For the text-containing cell, return its midpoint in [X, Y] coordinate format. 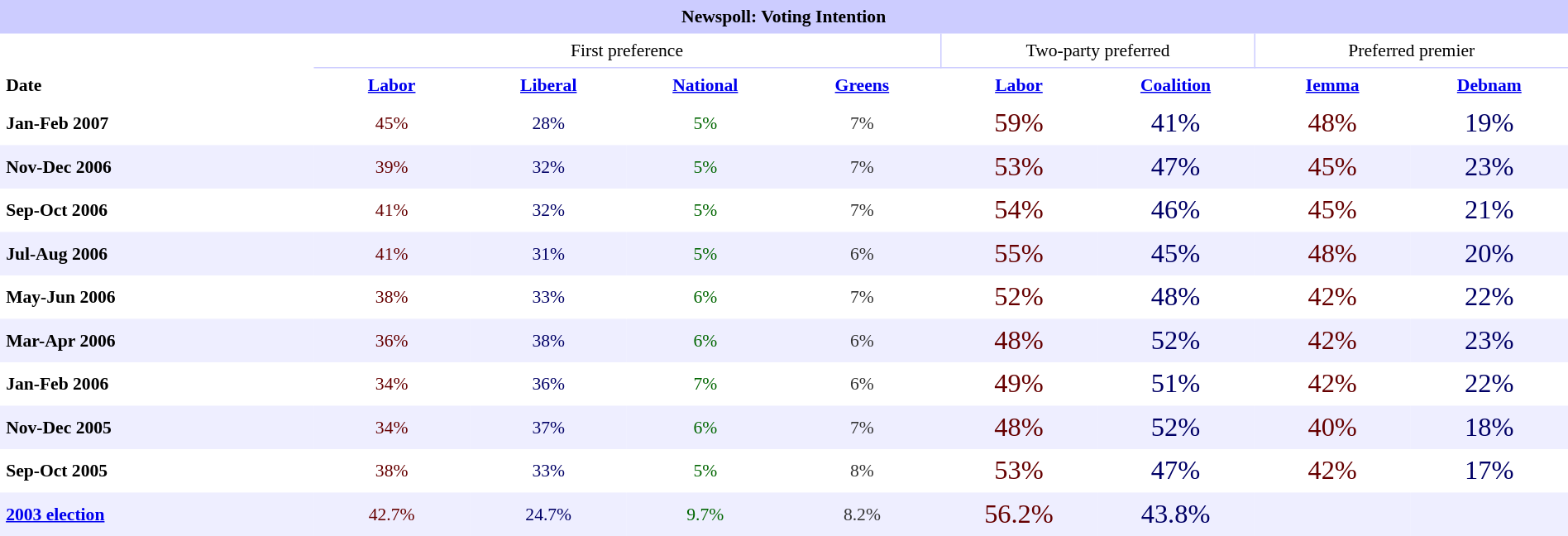
Coalition [1176, 84]
31% [548, 253]
Nov-Dec 2005 [157, 427]
49% [1019, 384]
Nov-Dec 2006 [157, 166]
Debnam [1489, 84]
46% [1176, 210]
19% [1489, 123]
28% [548, 123]
40% [1332, 427]
9.7% [705, 514]
Mar-Apr 2006 [157, 340]
Iemma [1332, 84]
56.2% [1019, 514]
59% [1019, 123]
2003 election [157, 514]
17% [1489, 471]
54% [1019, 210]
Greens [863, 84]
Preferred premier [1411, 50]
39% [392, 166]
May-Jun 2006 [157, 297]
Two-party preferred [1097, 50]
First preference [627, 50]
43.8% [1176, 514]
42.7% [392, 514]
Jan-Feb 2006 [157, 384]
55% [1019, 253]
Jan-Feb 2007 [157, 123]
Newspoll: Voting Intention [784, 17]
8.2% [863, 514]
Date [157, 84]
18% [1489, 427]
Jul-Aug 2006 [157, 253]
Sep-Oct 2005 [157, 471]
National [705, 84]
51% [1176, 384]
Sep-Oct 2006 [157, 210]
21% [1489, 210]
24.7% [548, 514]
Liberal [548, 84]
20% [1489, 253]
37% [548, 427]
8% [863, 471]
